Locate the cell with the specified text and output its [X, Y] center coordinate. 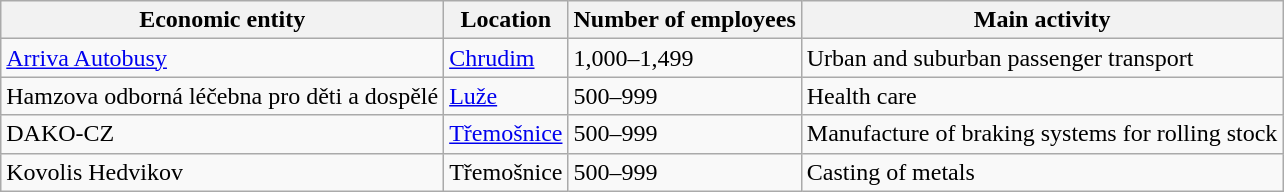
DAKO-CZ [222, 134]
Manufacture of braking systems for rolling stock [1042, 134]
Urban and suburban passenger transport [1042, 58]
Luže [506, 96]
Economic entity [222, 20]
Number of employees [684, 20]
Hamzova odborná léčebna pro děti a dospělé [222, 96]
Arriva Autobusy [222, 58]
Kovolis Hedvikov [222, 172]
Casting of metals [1042, 172]
Health care [1042, 96]
Location [506, 20]
1,000–1,499 [684, 58]
Chrudim [506, 58]
Main activity [1042, 20]
